Search for the cell housing the specified text and yield its (x, y) center coordinate. 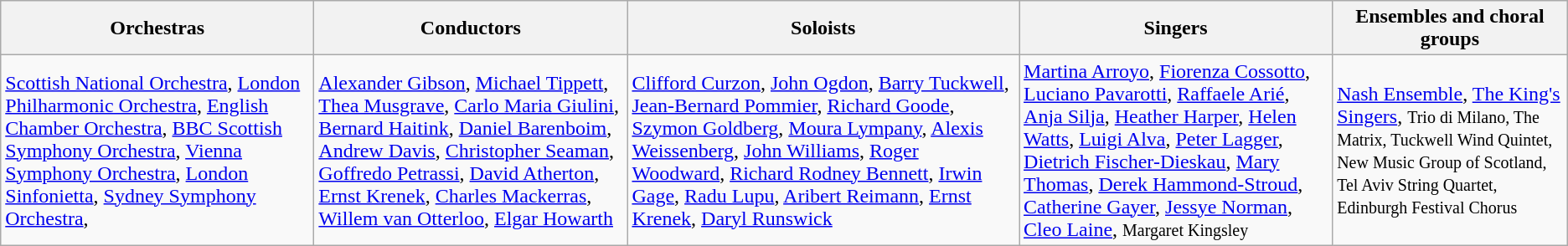
Ensembles and choral groups (1451, 28)
Orchestras (157, 28)
Soloists (823, 28)
Conductors (471, 28)
Singers (1176, 28)
